Return the [x, y] coordinate for the center point of the cell that contains the specified text.  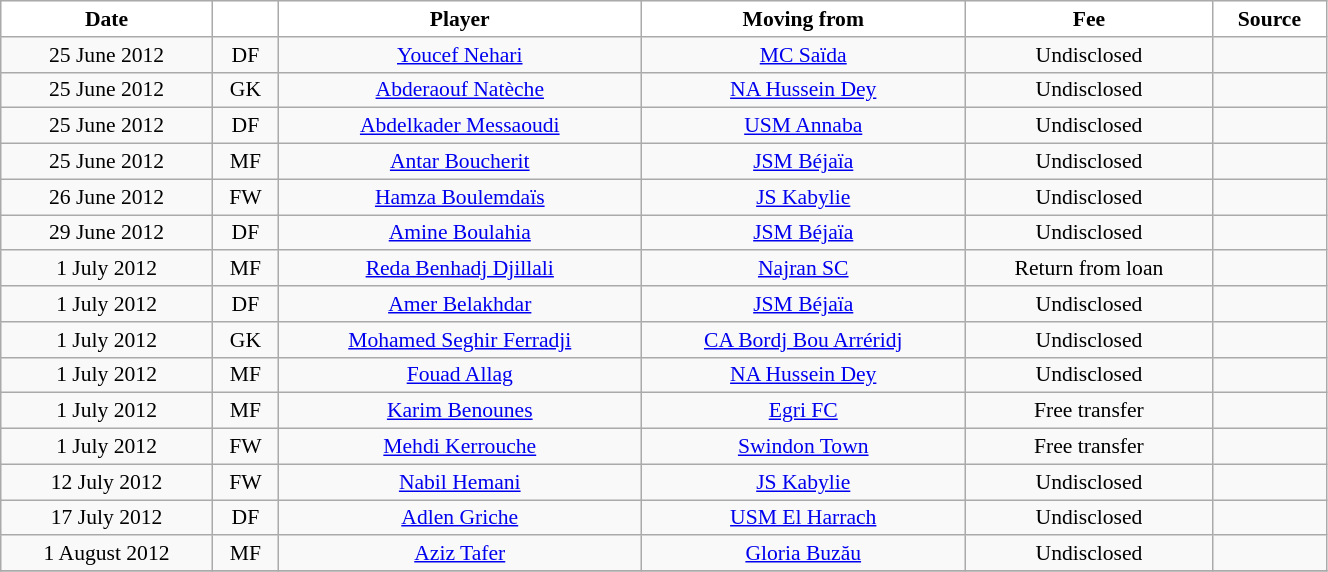
Swindon Town [803, 447]
Date [107, 19]
17 July 2012 [107, 518]
Amine Boulahia [460, 233]
Youcef Nehari [460, 55]
USM El Harrach [803, 518]
Mehdi Kerrouche [460, 447]
Karim Benounes [460, 411]
Mohamed Seghir Ferradji [460, 340]
Player [460, 19]
Moving from [803, 19]
Antar Boucherit [460, 162]
Aziz Tafer [460, 554]
Nabil Hemani [460, 482]
Abderaouf Natèche [460, 90]
Adlen Griche [460, 518]
CA Bordj Bou Arréridj [803, 340]
Source [1269, 19]
Return from loan [1088, 269]
Egri FC [803, 411]
Hamza Boulemdaïs [460, 197]
Amer Belakhdar [460, 304]
Gloria Buzău [803, 554]
Najran SC [803, 269]
29 June 2012 [107, 233]
Fouad Allag [460, 375]
26 June 2012 [107, 197]
1 August 2012 [107, 554]
Abdelkader Messaoudi [460, 126]
Reda Benhadj Djillali [460, 269]
MC Saïda [803, 55]
12 July 2012 [107, 482]
USM Annaba [803, 126]
Fee [1088, 19]
